Scan for the cell matching the given text and deliver its (X, Y) coordinate at center. 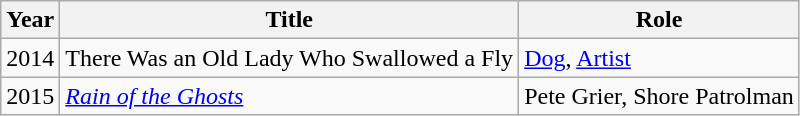
Pete Grier, Shore Patrolman (660, 96)
There Was an Old Lady Who Swallowed a Fly (290, 58)
Role (660, 20)
2015 (30, 96)
Year (30, 20)
Rain of the Ghosts (290, 96)
2014 (30, 58)
Dog, Artist (660, 58)
Title (290, 20)
